Scan for the cell matching the given text and deliver its [x, y] coordinate at center. 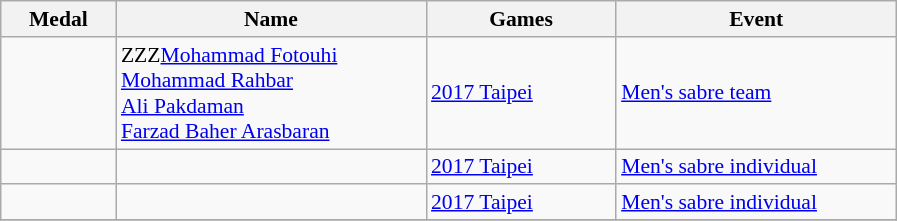
Men's sabre team [756, 93]
Games [521, 19]
ZZZMohammad FotouhiMohammad RahbarAli PakdamanFarzad Baher Arasbaran [271, 93]
Name [271, 19]
Medal [58, 19]
Event [756, 19]
